Extract the (x, y) coordinate from the center of the cell holding the provided text.  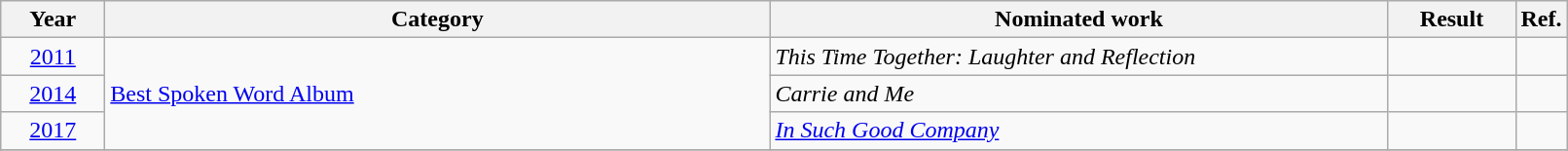
Ref. (1542, 19)
Result (1452, 19)
Category (438, 19)
Best Spoken Word Album (438, 94)
In Such Good Company (1078, 131)
Year (53, 19)
Nominated work (1078, 19)
Carrie and Me (1078, 94)
This Time Together: Laughter and Reflection (1078, 57)
2017 (53, 131)
2011 (53, 57)
2014 (53, 94)
